Extract the (X, Y) coordinate from the center of the cell holding the provided text.  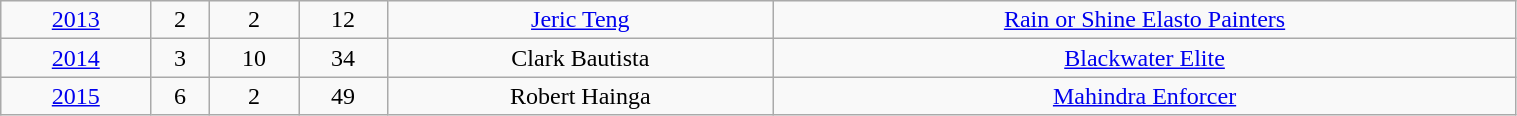
2013 (76, 20)
Clark Bautista (580, 58)
Robert Hainga (580, 96)
49 (342, 96)
3 (180, 58)
Jeric Teng (580, 20)
Mahindra Enforcer (1144, 96)
Rain or Shine Elasto Painters (1144, 20)
12 (342, 20)
2015 (76, 96)
2014 (76, 58)
6 (180, 96)
10 (254, 58)
Blackwater Elite (1144, 58)
34 (342, 58)
